For the text-containing cell, return its midpoint in (x, y) coordinate format. 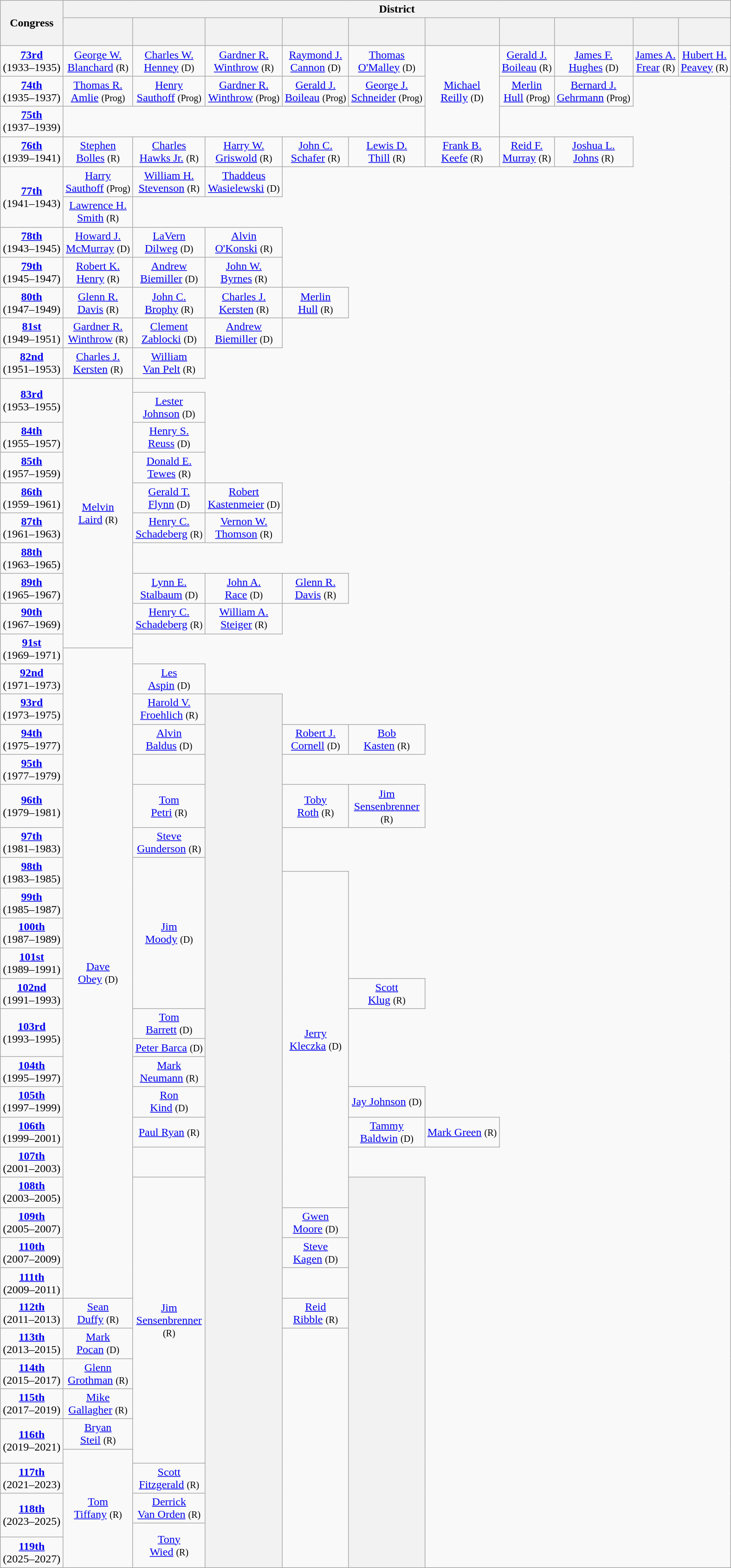
BobKasten (R) (387, 739)
73rd(1933–1935) (32, 61)
James F.Hughes (D) (593, 61)
JerryKleczka (D) (316, 1039)
MerlinHull (R) (316, 303)
AlvinBaldus (D) (169, 739)
SteveKagen (D) (316, 1252)
TobyRoth (R) (316, 806)
Charles W.Henney (D) (169, 61)
80th(1947–1949) (32, 303)
94th(1975–1977) (32, 739)
74th(1935–1937) (32, 91)
101st(1989–1991) (32, 964)
SeanDuffy (R) (98, 1313)
ThaddeusWasielewski (D) (244, 182)
117th(2021–2023) (32, 1478)
96th(1979–1981) (32, 806)
116th(2019–2021) (32, 1441)
ScottKlug (R) (387, 993)
78th(1943–1945) (32, 242)
99th(1985–1987) (32, 902)
98th(1983–1985) (32, 873)
106th(1999–2001) (32, 1132)
118th(2023–2025) (32, 1515)
Gerald J.Boileau (Prog) (316, 91)
119th(2025–2027) (32, 1552)
TonyWied (R) (169, 1546)
MerlinHull (Prog) (527, 91)
89th(1965–1967) (32, 589)
93rd(1973–1975) (32, 709)
Thomas R.Amlie (Prog) (98, 91)
MarkNeumann (R) (169, 1071)
108th(2003–2005) (32, 1192)
Paul Ryan (R) (169, 1132)
95th(1977–1979) (32, 770)
Howard J.McMurray (D) (98, 242)
JimMoody (D) (169, 933)
84th(1955–1957) (32, 437)
John W.Byrnes (R) (244, 272)
George W.Blanchard (R) (98, 61)
100th(1987–1989) (32, 933)
HarrySauthoff (Prog) (98, 182)
District (397, 9)
LesterJohnson (D) (169, 407)
RonKind (D) (169, 1102)
77th(1941–1943) (32, 197)
90th(1967–1969) (32, 618)
Congress (32, 23)
LesAspin (D) (169, 679)
115th(2017–2019) (32, 1404)
Harold V.Froehlich (R) (169, 709)
MichaelReilly (D) (462, 91)
83rd(1953–1955) (32, 400)
102nd(1991–1993) (32, 993)
SteveGunderson (R) (169, 842)
Jay Johnson (D) (387, 1102)
111th(2009–2011) (32, 1283)
Lawrence H.Smith (R) (98, 212)
StephenBolles (R) (98, 151)
Lewis D.Thill (R) (387, 151)
ScottFitzgerald (R) (169, 1478)
TomTiffany (R) (98, 1509)
ReidRibble (R) (316, 1313)
82nd(1951–1953) (32, 363)
MikeGallagher (R) (98, 1404)
CharlesHawks Jr. (R) (169, 151)
Gardner R.Winthrow (Prog) (244, 91)
107th(2001–2003) (32, 1162)
79th(1945–1947) (32, 272)
James A.Frear (R) (656, 61)
104th(1995–1997) (32, 1071)
Harry W.Griswold (R) (244, 151)
87th(1961–1963) (32, 528)
TomPetri (R) (169, 806)
103rd(1993–1995) (32, 1032)
TomBarrett (D) (169, 1024)
John C.Schafer (R) (316, 151)
88th(1963–1965) (32, 558)
97th(1981–1983) (32, 842)
WilliamVan Pelt (R) (169, 363)
Bernard J.Gehrmann (Prog) (593, 91)
William A.Steiger (R) (244, 618)
AlvinO'Konski (R) (244, 242)
Joshua L.Johns (R) (593, 151)
John C.Brophy (R) (169, 303)
110th(2007–2009) (32, 1252)
85th(1957–1959) (32, 468)
George J.Schneider (Prog) (387, 91)
109th(2005–2007) (32, 1223)
TammyBaldwin (D) (387, 1132)
Hubert H.Peavey (R) (705, 61)
Donald E.Tewes (R) (169, 468)
Reid F.Murray (R) (527, 151)
76th(1939–1941) (32, 151)
LaVernDilweg (D) (169, 242)
BryanSteil (R) (98, 1434)
Peter Barca (D) (169, 1048)
Henry S.Reuss (D) (169, 437)
Lynn E.Stalbaum (D) (169, 589)
Gerald T.Flynn (D) (169, 498)
DaveObey (D) (98, 973)
GwenMoore (D) (316, 1223)
105th(1997–1999) (32, 1102)
MelvinLaird (R) (98, 512)
Vernon W.Thomson (R) (244, 528)
112th(2011–2013) (32, 1313)
Raymond J.Cannon (D) (316, 61)
ClementZablocki (D) (169, 332)
86th(1959–1961) (32, 498)
Gerald J.Boileau (R) (527, 61)
75th(1937–1939) (32, 122)
114th(2015–2017) (32, 1373)
William H.Stevenson (R) (169, 182)
RobertKastenmeier (D) (244, 498)
91st(1969–1971) (32, 649)
Frank B.Keefe (R) (462, 151)
113th(2013–2015) (32, 1343)
Mark Green (R) (462, 1132)
Robert K.Henry (R) (98, 272)
John A.Race (D) (244, 589)
HenrySauthoff (Prog) (169, 91)
ThomasO'Malley (D) (387, 61)
81st(1949–1951) (32, 332)
GlennGrothman (R) (98, 1373)
Robert J.Cornell (D) (316, 739)
MarkPocan (D) (98, 1343)
DerrickVan Orden (R) (169, 1509)
92nd(1971–1973) (32, 679)
